Find where the given text appears and provide that cell's center as [X, Y] coordinate. 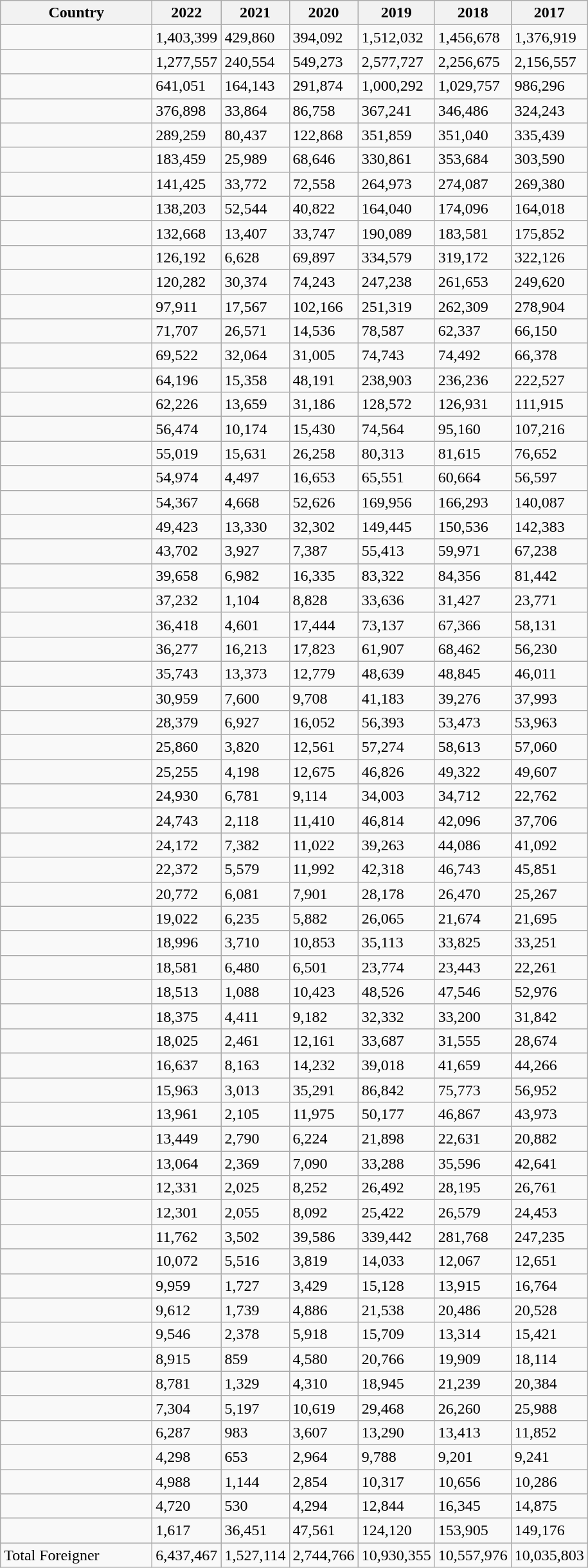
12,651 [549, 1261]
13,064 [186, 1163]
4,668 [255, 502]
16,213 [255, 649]
15,709 [396, 1335]
12,067 [473, 1261]
46,743 [473, 870]
26,579 [473, 1212]
39,658 [186, 576]
18,996 [186, 943]
367,241 [396, 111]
76,652 [549, 453]
986,296 [549, 86]
31,842 [549, 1016]
56,474 [186, 429]
32,302 [324, 527]
7,382 [255, 845]
2,105 [255, 1115]
12,301 [186, 1212]
3,429 [324, 1286]
4,310 [324, 1383]
351,040 [473, 135]
11,975 [324, 1115]
278,904 [549, 307]
31,555 [473, 1041]
25,255 [186, 772]
41,659 [473, 1065]
10,072 [186, 1261]
274,087 [473, 184]
11,022 [324, 845]
142,383 [549, 527]
2022 [186, 13]
86,842 [396, 1090]
281,768 [473, 1237]
319,172 [473, 257]
42,096 [473, 821]
4,294 [324, 1506]
335,439 [549, 135]
18,513 [186, 992]
394,092 [324, 37]
23,774 [396, 967]
153,905 [473, 1531]
7,387 [324, 551]
6,781 [255, 796]
55,413 [396, 551]
54,367 [186, 502]
14,536 [324, 331]
2019 [396, 13]
33,200 [473, 1016]
2,461 [255, 1041]
31,005 [324, 356]
35,596 [473, 1163]
26,571 [255, 331]
24,930 [186, 796]
49,607 [549, 772]
25,422 [396, 1212]
6,081 [255, 894]
74,743 [396, 356]
4,720 [186, 1506]
19,022 [186, 918]
140,087 [549, 502]
9,201 [473, 1457]
20,766 [396, 1359]
12,779 [324, 673]
1,329 [255, 1383]
46,814 [396, 821]
6,982 [255, 576]
47,546 [473, 992]
20,528 [549, 1310]
49,423 [186, 527]
43,702 [186, 551]
13,407 [255, 233]
164,018 [549, 208]
10,930,355 [396, 1555]
33,747 [324, 233]
8,781 [186, 1383]
13,961 [186, 1115]
32,064 [255, 356]
72,558 [324, 184]
44,266 [549, 1065]
58,613 [473, 747]
35,113 [396, 943]
149,445 [396, 527]
20,384 [549, 1383]
2,156,557 [549, 62]
2,378 [255, 1335]
53,963 [549, 723]
56,230 [549, 649]
Total Foreigner [76, 1555]
126,931 [473, 405]
190,089 [396, 233]
4,886 [324, 1310]
6,224 [324, 1139]
55,019 [186, 453]
334,579 [396, 257]
Country [76, 13]
9,241 [549, 1457]
9,612 [186, 1310]
33,864 [255, 111]
2,964 [324, 1457]
60,664 [473, 478]
138,203 [186, 208]
48,845 [473, 673]
23,443 [473, 967]
17,567 [255, 307]
42,641 [549, 1163]
3,819 [324, 1261]
69,897 [324, 257]
13,373 [255, 673]
33,636 [396, 600]
7,304 [186, 1408]
2017 [549, 13]
107,216 [549, 429]
5,579 [255, 870]
2,256,675 [473, 62]
2021 [255, 13]
39,586 [324, 1237]
21,239 [473, 1383]
859 [255, 1359]
39,263 [396, 845]
41,092 [549, 845]
30,959 [186, 698]
25,988 [549, 1408]
41,183 [396, 698]
36,418 [186, 624]
59,971 [473, 551]
238,903 [396, 380]
7,090 [324, 1163]
8,828 [324, 600]
18,945 [396, 1383]
56,393 [396, 723]
240,554 [255, 62]
15,421 [549, 1335]
35,291 [324, 1090]
20,486 [473, 1310]
74,564 [396, 429]
126,192 [186, 257]
24,453 [549, 1212]
12,675 [324, 772]
71,707 [186, 331]
21,695 [549, 918]
12,161 [324, 1041]
9,959 [186, 1286]
13,413 [473, 1432]
8,252 [324, 1188]
339,442 [396, 1237]
10,423 [324, 992]
1,088 [255, 992]
4,580 [324, 1359]
26,470 [473, 894]
7,901 [324, 894]
39,276 [473, 698]
322,126 [549, 257]
29,468 [396, 1408]
26,260 [473, 1408]
132,668 [186, 233]
2,369 [255, 1163]
57,060 [549, 747]
80,313 [396, 453]
33,772 [255, 184]
46,867 [473, 1115]
164,143 [255, 86]
351,859 [396, 135]
8,092 [324, 1212]
26,065 [396, 918]
5,882 [324, 918]
6,628 [255, 257]
31,427 [473, 600]
20,772 [186, 894]
1,144 [255, 1481]
67,238 [549, 551]
17,823 [324, 649]
73,137 [396, 624]
78,587 [396, 331]
353,684 [473, 160]
247,238 [396, 282]
97,911 [186, 307]
83,322 [396, 576]
269,380 [549, 184]
37,706 [549, 821]
2,055 [255, 1212]
30,374 [255, 282]
34,003 [396, 796]
18,581 [186, 967]
15,430 [324, 429]
1,277,557 [186, 62]
4,497 [255, 478]
102,166 [324, 307]
46,011 [549, 673]
1,029,757 [473, 86]
128,572 [396, 405]
14,232 [324, 1065]
33,288 [396, 1163]
13,449 [186, 1139]
48,191 [324, 380]
12,561 [324, 747]
429,860 [255, 37]
28,178 [396, 894]
58,131 [549, 624]
3,710 [255, 943]
24,172 [186, 845]
47,561 [324, 1531]
81,442 [549, 576]
16,653 [324, 478]
3,607 [324, 1432]
21,674 [473, 918]
10,656 [473, 1481]
24,743 [186, 821]
1,512,032 [396, 37]
1,739 [255, 1310]
33,687 [396, 1041]
124,120 [396, 1531]
75,773 [473, 1090]
16,764 [549, 1286]
2,118 [255, 821]
95,160 [473, 429]
4,198 [255, 772]
86,758 [324, 111]
67,366 [473, 624]
10,174 [255, 429]
23,771 [549, 600]
9,708 [324, 698]
42,318 [396, 870]
61,907 [396, 649]
6,480 [255, 967]
53,473 [473, 723]
10,317 [396, 1481]
653 [255, 1457]
1,000,292 [396, 86]
14,033 [396, 1261]
57,274 [396, 747]
46,826 [396, 772]
11,992 [324, 870]
15,631 [255, 453]
15,128 [396, 1286]
44,086 [473, 845]
183,581 [473, 233]
35,743 [186, 673]
56,952 [549, 1090]
52,544 [255, 208]
21,898 [396, 1139]
33,251 [549, 943]
22,762 [549, 796]
247,235 [549, 1237]
376,898 [186, 111]
122,868 [324, 135]
52,626 [324, 502]
251,319 [396, 307]
641,051 [186, 86]
21,538 [396, 1310]
26,492 [396, 1188]
19,909 [473, 1359]
16,052 [324, 723]
174,096 [473, 208]
8,915 [186, 1359]
3,502 [255, 1237]
249,620 [549, 282]
6,501 [324, 967]
1,456,678 [473, 37]
166,293 [473, 502]
66,150 [549, 331]
3,820 [255, 747]
36,451 [255, 1531]
5,516 [255, 1261]
120,282 [186, 282]
9,114 [324, 796]
26,258 [324, 453]
32,332 [396, 1016]
48,639 [396, 673]
4,298 [186, 1457]
1,527,114 [255, 1555]
5,918 [324, 1335]
18,375 [186, 1016]
9,182 [324, 1016]
34,712 [473, 796]
81,615 [473, 453]
16,345 [473, 1506]
39,018 [396, 1065]
28,195 [473, 1188]
65,551 [396, 478]
40,822 [324, 208]
330,861 [396, 160]
37,232 [186, 600]
3,927 [255, 551]
2,025 [255, 1188]
33,825 [473, 943]
18,025 [186, 1041]
169,956 [396, 502]
62,337 [473, 331]
1,727 [255, 1286]
983 [255, 1432]
12,844 [396, 1506]
69,522 [186, 356]
37,993 [549, 698]
49,322 [473, 772]
262,309 [473, 307]
150,536 [473, 527]
149,176 [549, 1531]
43,973 [549, 1115]
2,577,727 [396, 62]
10,557,976 [473, 1555]
6,287 [186, 1432]
289,259 [186, 135]
16,637 [186, 1065]
56,597 [549, 478]
18,114 [549, 1359]
10,286 [549, 1481]
7,600 [255, 698]
13,659 [255, 405]
303,590 [549, 160]
84,356 [473, 576]
62,226 [186, 405]
22,261 [549, 967]
3,013 [255, 1090]
66,378 [549, 356]
74,243 [324, 282]
2,790 [255, 1139]
50,177 [396, 1115]
6,437,467 [186, 1555]
4,601 [255, 624]
74,492 [473, 356]
111,915 [549, 405]
13,290 [396, 1432]
68,462 [473, 649]
6,927 [255, 723]
10,853 [324, 943]
13,314 [473, 1335]
25,267 [549, 894]
25,989 [255, 160]
8,163 [255, 1065]
10,035,803 [549, 1555]
16,335 [324, 576]
2,854 [324, 1481]
2020 [324, 13]
28,674 [549, 1041]
80,437 [255, 135]
6,235 [255, 918]
324,243 [549, 111]
530 [255, 1506]
9,788 [396, 1457]
222,527 [549, 380]
17,444 [324, 624]
9,546 [186, 1335]
183,459 [186, 160]
36,277 [186, 649]
175,852 [549, 233]
291,874 [324, 86]
12,331 [186, 1188]
4,988 [186, 1481]
11,762 [186, 1237]
26,761 [549, 1188]
13,330 [255, 527]
1,617 [186, 1531]
236,236 [473, 380]
549,273 [324, 62]
22,631 [473, 1139]
31,186 [324, 405]
164,040 [396, 208]
68,646 [324, 160]
14,875 [549, 1506]
11,852 [549, 1432]
261,653 [473, 282]
15,963 [186, 1090]
1,104 [255, 600]
2018 [473, 13]
28,379 [186, 723]
2,744,766 [324, 1555]
48,526 [396, 992]
52,976 [549, 992]
15,358 [255, 380]
20,882 [549, 1139]
13,915 [473, 1286]
346,486 [473, 111]
5,197 [255, 1408]
11,410 [324, 821]
141,425 [186, 184]
1,376,919 [549, 37]
1,403,399 [186, 37]
22,372 [186, 870]
64,196 [186, 380]
10,619 [324, 1408]
25,860 [186, 747]
45,851 [549, 870]
264,973 [396, 184]
4,411 [255, 1016]
54,974 [186, 478]
